Return [X, Y] of the center of cell containing provided text 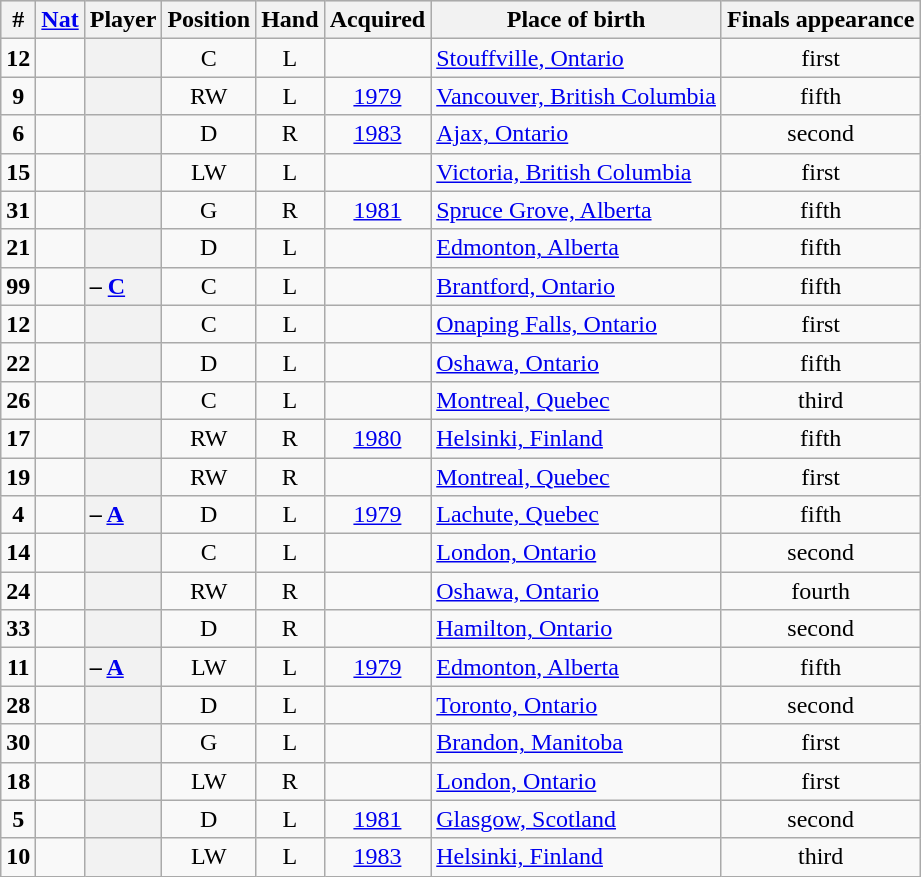
# [18, 20]
4 [18, 515]
– C [123, 286]
Hand [290, 20]
99 [18, 286]
Vancouver, British Columbia [576, 96]
26 [18, 400]
17 [18, 438]
Lachute, Quebec [576, 515]
5 [18, 819]
Position [209, 20]
Finals appearance [820, 20]
9 [18, 96]
Brandon, Manitoba [576, 743]
Onaping Falls, Ontario [576, 324]
18 [18, 781]
Toronto, Ontario [576, 705]
Hamilton, Ontario [576, 629]
Acquired [378, 20]
19 [18, 477]
10 [18, 857]
1980 [378, 438]
Brantford, Ontario [576, 286]
Ajax, Ontario [576, 134]
Player [123, 20]
11 [18, 667]
28 [18, 705]
22 [18, 362]
Glasgow, Scotland [576, 819]
Spruce Grove, Alberta [576, 210]
Place of birth [576, 20]
31 [18, 210]
Nat [60, 20]
21 [18, 248]
24 [18, 591]
Victoria, British Columbia [576, 172]
30 [18, 743]
Stouffville, Ontario [576, 58]
15 [18, 172]
6 [18, 134]
14 [18, 553]
fourth [820, 591]
33 [18, 629]
